Detect which cell encompasses the target text, then output its [x, y] center coordinate. 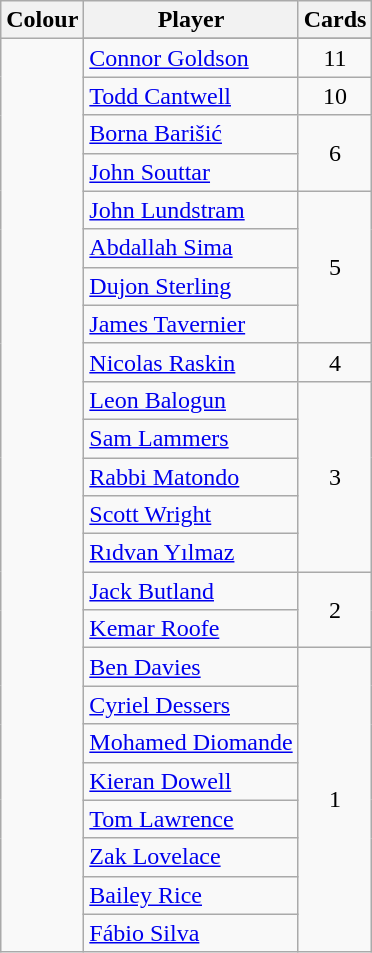
10 [335, 96]
Colour [42, 20]
Kemar Roofe [191, 629]
Connor Goldson [191, 58]
Jack Butland [191, 591]
Dujon Sterling [191, 286]
John Lundstram [191, 210]
Borna Barišić [191, 134]
Cards [335, 20]
Player [191, 20]
Cyriel Dessers [191, 705]
Bailey Rice [191, 895]
Todd Cantwell [191, 96]
3 [335, 476]
Rıdvan Yılmaz [191, 553]
1 [335, 800]
Ben Davies [191, 667]
Scott Wright [191, 515]
Zak Lovelace [191, 857]
James Tavernier [191, 324]
Rabbi Matondo [191, 477]
Kieran Dowell [191, 781]
4 [335, 362]
Abdallah Sima [191, 248]
Tom Lawrence [191, 819]
Nicolas Raskin [191, 362]
5 [335, 267]
2 [335, 610]
John Souttar [191, 172]
11 [335, 58]
6 [335, 153]
Leon Balogun [191, 400]
Mohamed Diomande [191, 743]
Sam Lammers [191, 438]
Fábio Silva [191, 933]
